Search for the cell housing the specified text and yield its [X, Y] center coordinate. 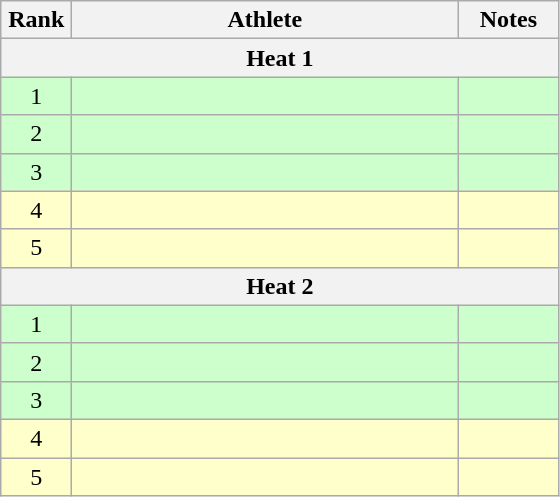
Rank [36, 20]
Heat 2 [280, 286]
Athlete [265, 20]
Notes [508, 20]
Heat 1 [280, 58]
